Provide the (x, y) coordinate of the cell's center where the given text is located.  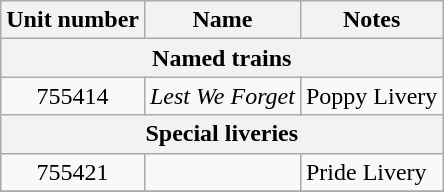
Unit number (73, 20)
Name (222, 20)
Lest We Forget (222, 96)
Named trains (222, 58)
Notes (371, 20)
Poppy Livery (371, 96)
755421 (73, 172)
Pride Livery (371, 172)
755414 (73, 96)
Special liveries (222, 134)
